Find where the given text appears and provide that cell's center as [x, y] coordinate. 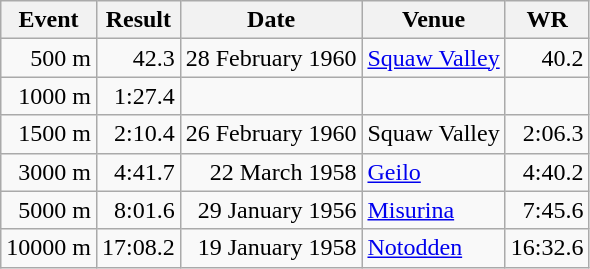
3000 m [49, 172]
5000 m [49, 210]
8:01.6 [138, 210]
16:32.6 [547, 248]
WR [547, 20]
2:06.3 [547, 134]
7:45.6 [547, 210]
Geilo [434, 172]
17:08.2 [138, 248]
26 February 1960 [271, 134]
Result [138, 20]
28 February 1960 [271, 58]
Date [271, 20]
1000 m [49, 96]
40.2 [547, 58]
Notodden [434, 248]
1500 m [49, 134]
19 January 1958 [271, 248]
Venue [434, 20]
Misurina [434, 210]
4:40.2 [547, 172]
10000 m [49, 248]
29 January 1956 [271, 210]
42.3 [138, 58]
Event [49, 20]
1:27.4 [138, 96]
500 m [49, 58]
4:41.7 [138, 172]
2:10.4 [138, 134]
22 March 1958 [271, 172]
